Output the (x, y) coordinate of the center of the cell containing the given text.  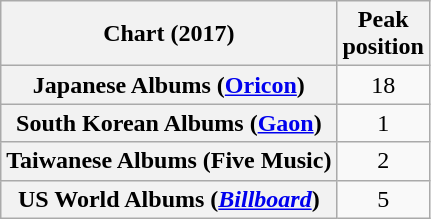
1 (383, 123)
Chart (2017) (169, 34)
Japanese Albums (Oricon) (169, 85)
US World Albums (Billboard) (169, 199)
5 (383, 199)
Peakposition (383, 34)
Taiwanese Albums (Five Music) (169, 161)
South Korean Albums (Gaon) (169, 123)
18 (383, 85)
2 (383, 161)
